Detect which cell encompasses the target text, then output its (x, y) center coordinate. 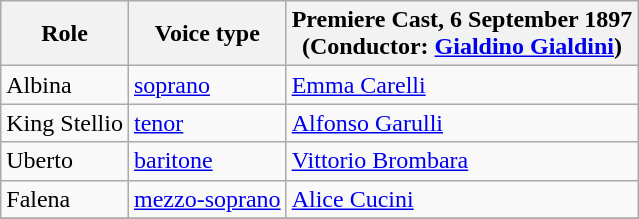
Role (65, 34)
tenor (207, 123)
Emma Carelli (462, 85)
baritone (207, 161)
soprano (207, 85)
Albina (65, 85)
mezzo-soprano (207, 199)
King Stellio (65, 123)
Vittorio Brombara (462, 161)
Falena (65, 199)
Alfonso Garulli (462, 123)
Premiere Cast, 6 September 1897(Conductor: Gialdino Gialdini) (462, 34)
Voice type (207, 34)
Uberto (65, 161)
Alice Cucini (462, 199)
